Determine the [X, Y] coordinate at the center of the cell enclosing the given text.  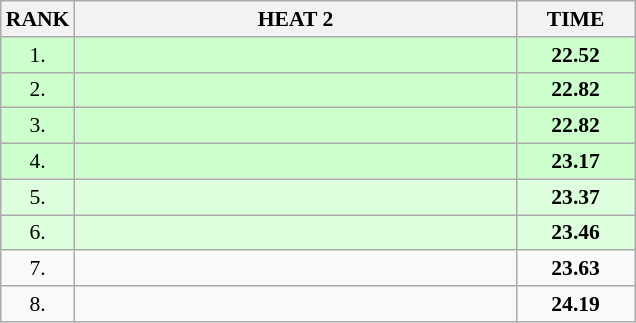
5. [38, 197]
6. [38, 233]
TIME [576, 19]
RANK [38, 19]
23.63 [576, 269]
23.17 [576, 162]
2. [38, 90]
22.52 [576, 55]
4. [38, 162]
23.46 [576, 233]
3. [38, 126]
23.37 [576, 197]
24.19 [576, 304]
HEAT 2 [295, 19]
8. [38, 304]
7. [38, 269]
1. [38, 55]
